Return (x, y) of the center of cell containing provided text 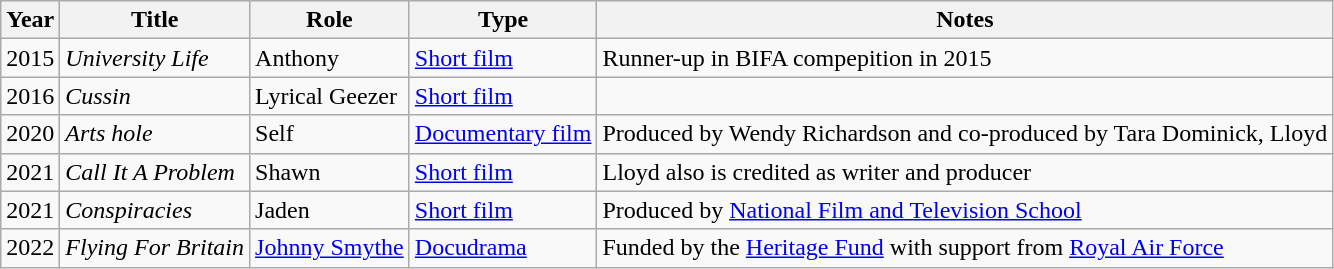
Flying For Britain (155, 248)
Anthony (330, 58)
Self (330, 134)
2016 (30, 96)
Lloyd also is credited as writer and producer (965, 172)
Call It A Problem (155, 172)
Cussin (155, 96)
Docudrama (503, 248)
Jaden (330, 210)
Role (330, 20)
Notes (965, 20)
Johnny Smythe (330, 248)
Lyrical Geezer (330, 96)
Arts hole (155, 134)
Year (30, 20)
Funded by the Heritage Fund with support from Royal Air Force (965, 248)
Conspiracies (155, 210)
2015 (30, 58)
Shawn (330, 172)
2022 (30, 248)
Produced by Wendy Richardson and co-produced by Tara Dominick, Lloyd (965, 134)
University Life (155, 58)
Produced by National Film and Television School (965, 210)
Type (503, 20)
2020 (30, 134)
Documentary film (503, 134)
Runner-up in BIFA compepition in 2015 (965, 58)
Title (155, 20)
